Detect which cell encompasses the target text, then output its [x, y] center coordinate. 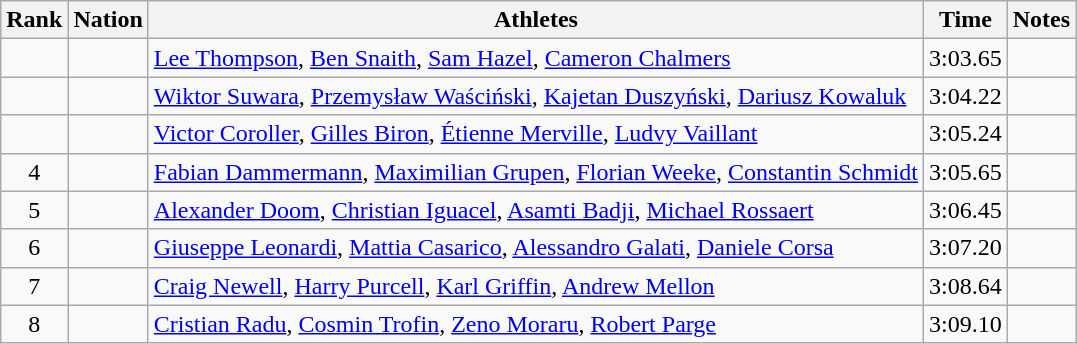
3:03.65 [966, 58]
Giuseppe Leonardi, Mattia Casarico, Alessandro Galati, Daniele Corsa [536, 248]
3:05.65 [966, 172]
Lee Thompson, Ben Snaith, Sam Hazel, Cameron Chalmers [536, 58]
4 [34, 172]
Fabian Dammermann, Maximilian Grupen, Florian Weeke, Constantin Schmidt [536, 172]
8 [34, 324]
3:06.45 [966, 210]
Athletes [536, 20]
Cristian Radu, Cosmin Trofin, Zeno Moraru, Robert Parge [536, 324]
Rank [34, 20]
Time [966, 20]
3:08.64 [966, 286]
Craig Newell, Harry Purcell, Karl Griffin, Andrew Mellon [536, 286]
7 [34, 286]
3:07.20 [966, 248]
3:04.22 [966, 96]
Alexander Doom, Christian Iguacel, Asamti Badji, Michael Rossaert [536, 210]
3:05.24 [966, 134]
Notes [1041, 20]
Nation [108, 20]
Victor Coroller, Gilles Biron, Étienne Merville, Ludvy Vaillant [536, 134]
6 [34, 248]
3:09.10 [966, 324]
Wiktor Suwara, Przemysław Waściński, Kajetan Duszyński, Dariusz Kowaluk [536, 96]
5 [34, 210]
